Detect which cell encompasses the target text, then output its [X, Y] center coordinate. 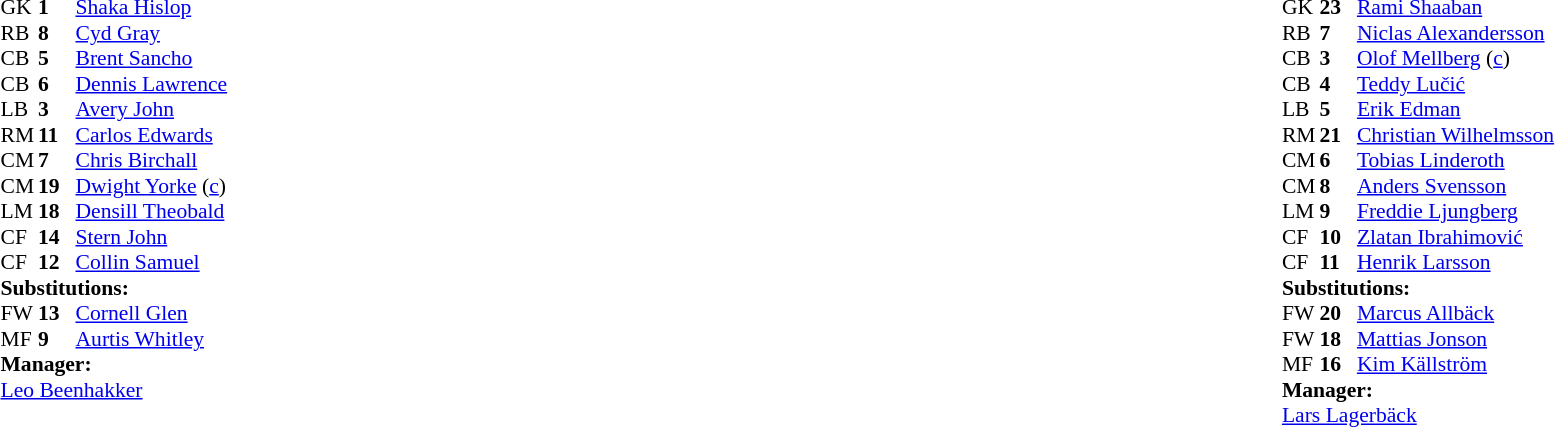
Teddy Lučić [1456, 84]
Mattias Jonson [1456, 339]
Henrik Larsson [1456, 263]
Dwight Yorke (c) [152, 186]
20 [1338, 313]
Dennis Lawrence [152, 84]
Chris Birchall [152, 161]
12 [57, 263]
Densill Theobald [152, 211]
19 [57, 186]
Cyd Gray [152, 33]
Marcus Allbäck [1456, 313]
Collin Samuel [152, 263]
14 [57, 237]
Freddie Ljungberg [1456, 211]
13 [57, 313]
Zlatan Ibrahimović [1456, 237]
Cornell Glen [152, 313]
Brent Sancho [152, 59]
Niclas Alexandersson [1456, 33]
Anders Svensson [1456, 186]
Avery John [152, 109]
21 [1338, 135]
Erik Edman [1456, 109]
4 [1338, 84]
Aurtis Whitley [152, 339]
Carlos Edwards [152, 135]
Stern John [152, 237]
16 [1338, 365]
Tobias Linderoth [1456, 161]
Kim Källström [1456, 365]
10 [1338, 237]
Christian Wilhelmsson [1456, 135]
Olof Mellberg (c) [1456, 59]
Leo Beenhakker [114, 390]
